Output the (X, Y) coordinate of the center of the cell containing the given text.  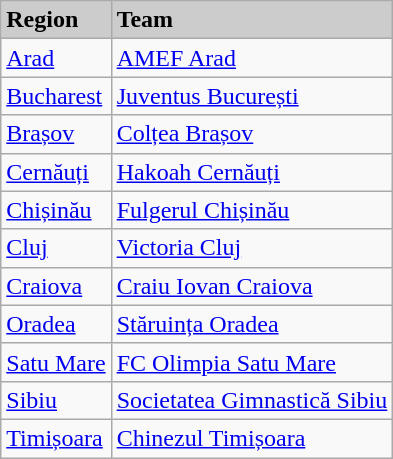
Colțea Brașov (252, 134)
Stăruința Oradea (252, 324)
Craiu Iovan Craiova (252, 286)
Bucharest (56, 96)
Brașov (56, 134)
FC Olimpia Satu Mare (252, 362)
Timișoara (56, 438)
Sibiu (56, 400)
Oradea (56, 324)
AMEF Arad (252, 58)
Victoria Cluj (252, 248)
Team (252, 20)
Societatea Gimnastică Sibiu (252, 400)
Arad (56, 58)
Chișinău (56, 210)
Chinezul Timișoara (252, 438)
Craiova (56, 286)
Hakoah Cernăuți (252, 172)
Fulgerul Chișinău (252, 210)
Satu Mare (56, 362)
Juventus București (252, 96)
Region (56, 20)
Cluj (56, 248)
Cernăuți (56, 172)
